Detect which cell encompasses the target text, then output its [X, Y] center coordinate. 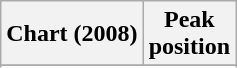
Chart (2008) [72, 34]
Peakposition [189, 34]
